Extract the [X, Y] coordinate from the center of the cell holding the provided text.  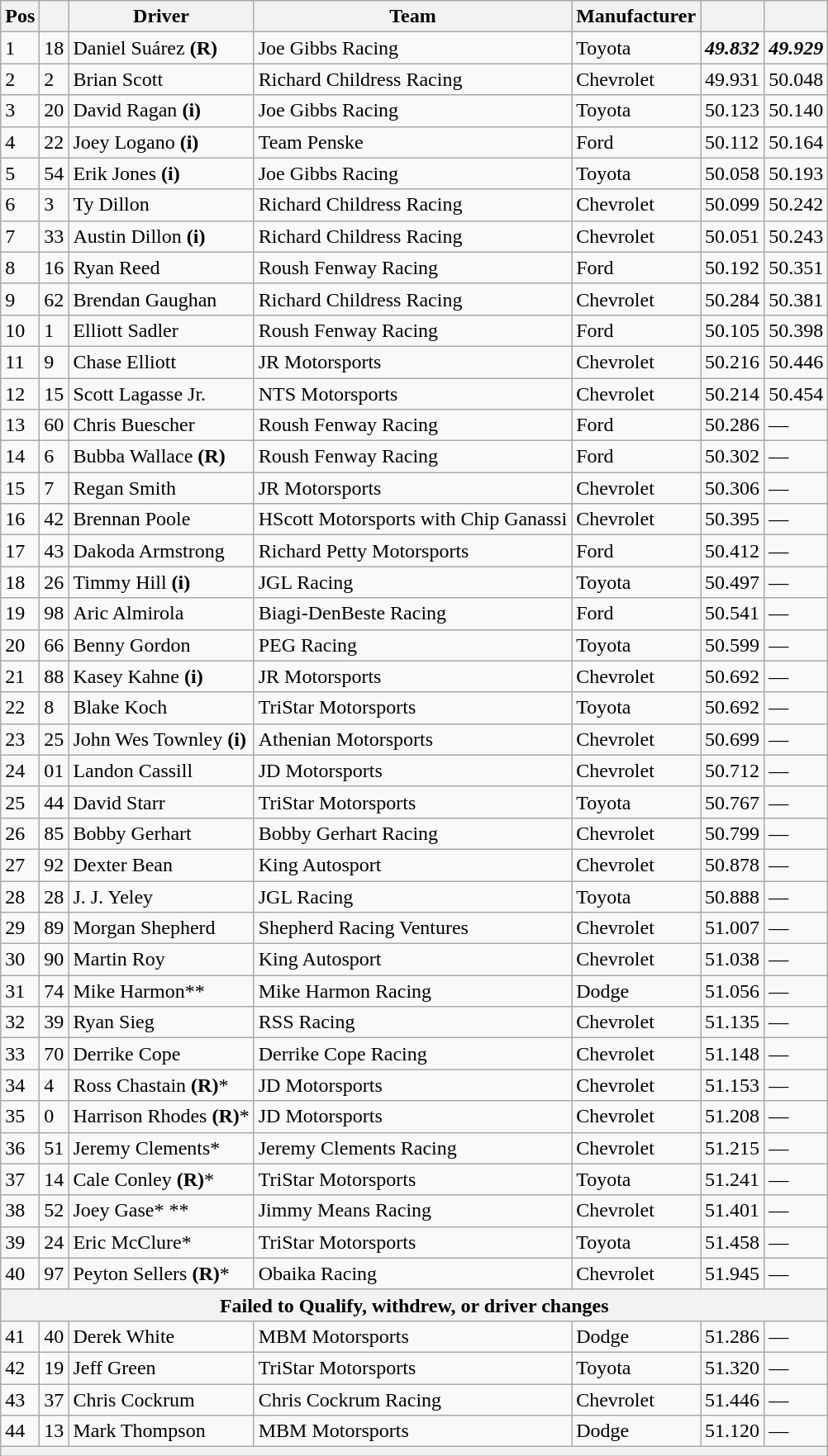
50.243 [797, 236]
51.208 [732, 1117]
50.888 [732, 896]
66 [55, 645]
50.140 [797, 111]
50.051 [732, 236]
30 [20, 960]
23 [20, 739]
Joey Gase* ** [161, 1211]
50.351 [797, 268]
50.284 [732, 299]
36 [20, 1148]
62 [55, 299]
Biagi-DenBeste Racing [412, 614]
85 [55, 833]
98 [55, 614]
Chris Cockrum [161, 1400]
Chris Buescher [161, 425]
89 [55, 928]
27 [20, 865]
RSS Racing [412, 1022]
10 [20, 330]
50.398 [797, 330]
Chase Elliott [161, 362]
51.215 [732, 1148]
Derrike Cope Racing [412, 1054]
Jimmy Means Racing [412, 1211]
HScott Motorsports with Chip Ganassi [412, 519]
Obaika Racing [412, 1273]
50.599 [732, 645]
51.401 [732, 1211]
Derek White [161, 1336]
Driver [161, 17]
Jeremy Clements* [161, 1148]
Richard Petty Motorsports [412, 551]
Athenian Motorsports [412, 739]
Dexter Bean [161, 865]
Erik Jones (i) [161, 173]
Landon Cassill [161, 771]
Martin Roy [161, 960]
Ryan Reed [161, 268]
Scott Lagasse Jr. [161, 394]
35 [20, 1117]
50.214 [732, 394]
50.412 [732, 551]
50.099 [732, 205]
Mike Harmon Racing [412, 991]
74 [55, 991]
J. J. Yeley [161, 896]
50.048 [797, 79]
50.395 [732, 519]
50.112 [732, 142]
Austin Dillon (i) [161, 236]
50.286 [732, 425]
5 [20, 173]
50.302 [732, 457]
12 [20, 394]
0 [55, 1117]
Mark Thompson [161, 1431]
60 [55, 425]
NTS Motorsports [412, 394]
52 [55, 1211]
51.120 [732, 1431]
Manufacturer [636, 17]
Brian Scott [161, 79]
Daniel Suárez (R) [161, 48]
Eric McClure* [161, 1242]
50.381 [797, 299]
01 [55, 771]
Team Penske [412, 142]
Failed to Qualify, withdrew, or driver changes [415, 1305]
Dakoda Armstrong [161, 551]
Bobby Gerhart [161, 833]
51.241 [732, 1179]
Blake Koch [161, 708]
50.446 [797, 362]
49.931 [732, 79]
Ross Chastain (R)* [161, 1085]
92 [55, 865]
41 [20, 1336]
Joey Logano (i) [161, 142]
50.192 [732, 268]
70 [55, 1054]
51.458 [732, 1242]
32 [20, 1022]
Chris Cockrum Racing [412, 1400]
Shepherd Racing Ventures [412, 928]
Elliott Sadler [161, 330]
Bobby Gerhart Racing [412, 833]
49.929 [797, 48]
50.454 [797, 394]
29 [20, 928]
50.306 [732, 488]
50.799 [732, 833]
88 [55, 676]
50.058 [732, 173]
50.105 [732, 330]
David Starr [161, 802]
Brennan Poole [161, 519]
Team [412, 17]
Aric Almirola [161, 614]
50.767 [732, 802]
50.541 [732, 614]
Harrison Rhodes (R)* [161, 1117]
50.699 [732, 739]
Regan Smith [161, 488]
49.832 [732, 48]
Pos [20, 17]
51.153 [732, 1085]
Morgan Shepherd [161, 928]
17 [20, 551]
Timmy Hill (i) [161, 582]
Bubba Wallace (R) [161, 457]
51.286 [732, 1336]
51.945 [732, 1273]
David Ragan (i) [161, 111]
51.148 [732, 1054]
Ty Dillon [161, 205]
50.497 [732, 582]
21 [20, 676]
50.878 [732, 865]
50.123 [732, 111]
34 [20, 1085]
51.038 [732, 960]
51.007 [732, 928]
Cale Conley (R)* [161, 1179]
31 [20, 991]
John Wes Townley (i) [161, 739]
Brendan Gaughan [161, 299]
PEG Racing [412, 645]
50.193 [797, 173]
38 [20, 1211]
11 [20, 362]
54 [55, 173]
51.446 [732, 1400]
51.135 [732, 1022]
Jeremy Clements Racing [412, 1148]
50.242 [797, 205]
Benny Gordon [161, 645]
51.056 [732, 991]
51.320 [732, 1368]
97 [55, 1273]
Jeff Green [161, 1368]
51 [55, 1148]
Ryan Sieg [161, 1022]
50.712 [732, 771]
Peyton Sellers (R)* [161, 1273]
50.216 [732, 362]
Derrike Cope [161, 1054]
Mike Harmon** [161, 991]
90 [55, 960]
50.164 [797, 142]
Kasey Kahne (i) [161, 676]
